Capture the cell that displays the provided text and extract its [X, Y] central coordinate. 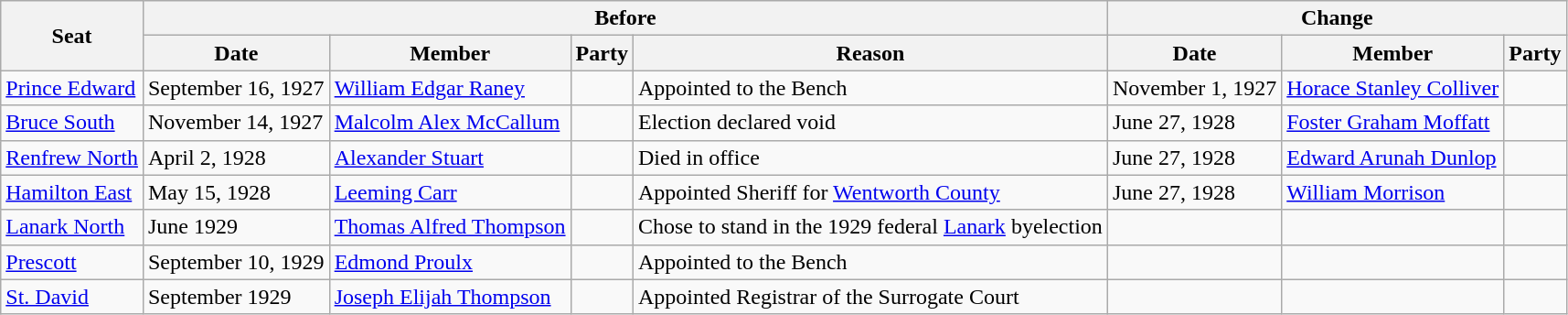
April 2, 1928 [236, 157]
Prescott [72, 262]
June 1929 [236, 227]
September 16, 1927 [236, 88]
Chose to stand in the 1929 federal Lanark byelection [870, 227]
Alexander Stuart [450, 157]
September 10, 1929 [236, 262]
Prince Edward [72, 88]
Reason [870, 53]
May 15, 1928 [236, 192]
Malcolm Alex McCallum [450, 123]
Died in office [870, 157]
Horace Stanley Colliver [1393, 88]
November 14, 1927 [236, 123]
Thomas Alfred Thompson [450, 227]
St. David [72, 297]
Edward Arunah Dunlop [1393, 157]
Edmond Proulx [450, 262]
Renfrew North [72, 157]
Change [1337, 18]
Election declared void [870, 123]
Lanark North [72, 227]
November 1, 1927 [1194, 88]
Hamilton East [72, 192]
William Morrison [1393, 192]
Joseph Elijah Thompson [450, 297]
Seat [72, 36]
Appointed Sheriff for Wentworth County [870, 192]
Appointed Registrar of the Surrogate Court [870, 297]
Before [625, 18]
Foster Graham Moffatt [1393, 123]
Bruce South [72, 123]
William Edgar Raney [450, 88]
September 1929 [236, 297]
Leeming Carr [450, 192]
